Locate the cell with the specified text and output its [x, y] center coordinate. 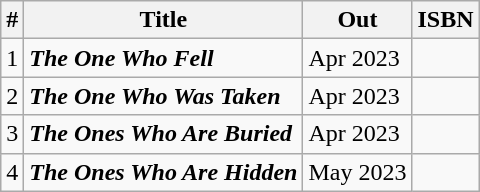
The Ones Who Are Hidden [164, 172]
3 [12, 134]
The One Who Was Taken [164, 96]
May 2023 [358, 172]
The One Who Fell [164, 58]
ISBN [446, 20]
1 [12, 58]
Title [164, 20]
Out [358, 20]
4 [12, 172]
2 [12, 96]
The Ones Who Are Buried [164, 134]
# [12, 20]
